Scan for the cell matching the given text and deliver its [x, y] coordinate at center. 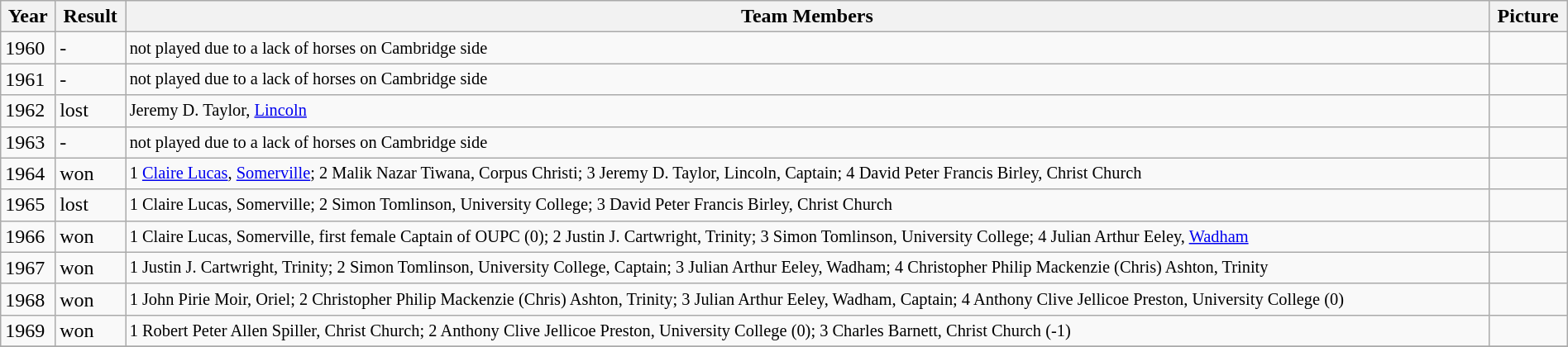
Result [91, 17]
Team Members [807, 17]
1961 [28, 79]
1966 [28, 236]
1967 [28, 268]
1960 [28, 48]
1963 [28, 142]
1 Robert Peter Allen Spiller, Christ Church; 2 Anthony Clive Jellicoe Preston, University College (0); 3 Charles Barnett, Christ Church (-1) [807, 330]
1962 [28, 111]
Picture [1528, 17]
1968 [28, 299]
Jeremy D. Taylor, Lincoln [807, 111]
1 Claire Lucas, Somerville; 2 Simon Tomlinson, University College; 3 David Peter Francis Birley, Christ Church [807, 205]
1 Claire Lucas, Somerville; 2 Malik Nazar Tiwana, Corpus Christi; 3 Jeremy D. Taylor, Lincoln, Captain; 4 David Peter Francis Birley, Christ Church [807, 173]
1969 [28, 330]
1964 [28, 173]
1965 [28, 205]
Year [28, 17]
